Scan for the cell matching the given text and deliver its [X, Y] coordinate at center. 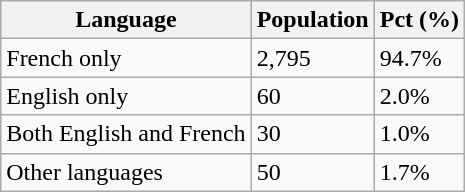
English only [126, 96]
French only [126, 58]
2.0% [419, 96]
30 [312, 134]
60 [312, 96]
Pct (%) [419, 20]
1.0% [419, 134]
Population [312, 20]
94.7% [419, 58]
50 [312, 172]
2,795 [312, 58]
Both English and French [126, 134]
Language [126, 20]
Other languages [126, 172]
1.7% [419, 172]
